Capture the cell that displays the provided text and extract its (X, Y) central coordinate. 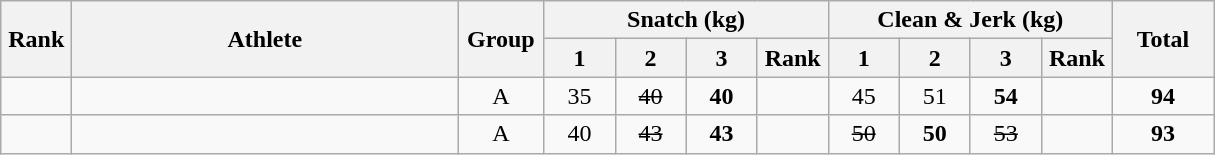
Group (501, 39)
Total (1162, 39)
35 (580, 96)
45 (864, 96)
Snatch (kg) (686, 20)
93 (1162, 134)
Clean & Jerk (kg) (970, 20)
53 (1006, 134)
51 (934, 96)
94 (1162, 96)
54 (1006, 96)
Athlete (265, 39)
